Return the (X, Y) coordinate for the center point of the cell that contains the specified text.  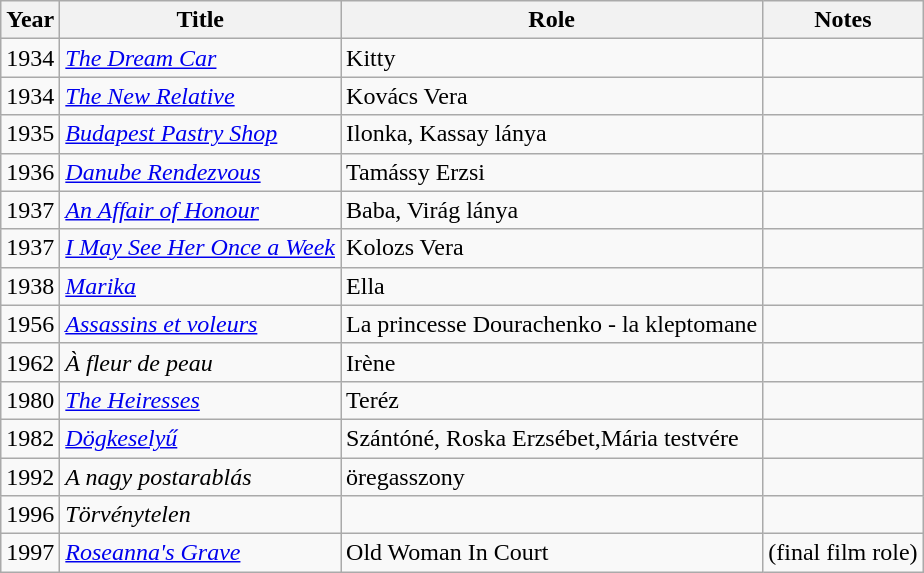
Baba, Virág lánya (552, 210)
Danube Rendezvous (200, 172)
Old Woman In Court (552, 553)
1938 (30, 286)
1982 (30, 438)
Kovács Vera (552, 96)
Role (552, 20)
1962 (30, 362)
1935 (30, 134)
Roseanna's Grave (200, 553)
Kitty (552, 58)
Budapest Pastry Shop (200, 134)
(final film role) (843, 553)
1996 (30, 515)
Kolozs Vera (552, 248)
The New Relative (200, 96)
Tamássy Erzsi (552, 172)
1956 (30, 324)
1980 (30, 400)
The Dream Car (200, 58)
A nagy postarablás (200, 477)
Dögkeselyű (200, 438)
1936 (30, 172)
Notes (843, 20)
Title (200, 20)
Ella (552, 286)
I May See Her Once a Week (200, 248)
Szántóné, Roska Erzsébet,Mária testvére (552, 438)
Year (30, 20)
An Affair of Honour (200, 210)
À fleur de peau (200, 362)
Marika (200, 286)
öregasszony (552, 477)
Assassins et voleurs (200, 324)
Irène (552, 362)
Ilonka, Kassay lánya (552, 134)
1997 (30, 553)
Törvénytelen (200, 515)
La princesse Dourachenko - la kleptomane (552, 324)
1992 (30, 477)
Teréz (552, 400)
The Heiresses (200, 400)
